Return the [x, y] coordinate for the center point of the cell that contains the specified text.  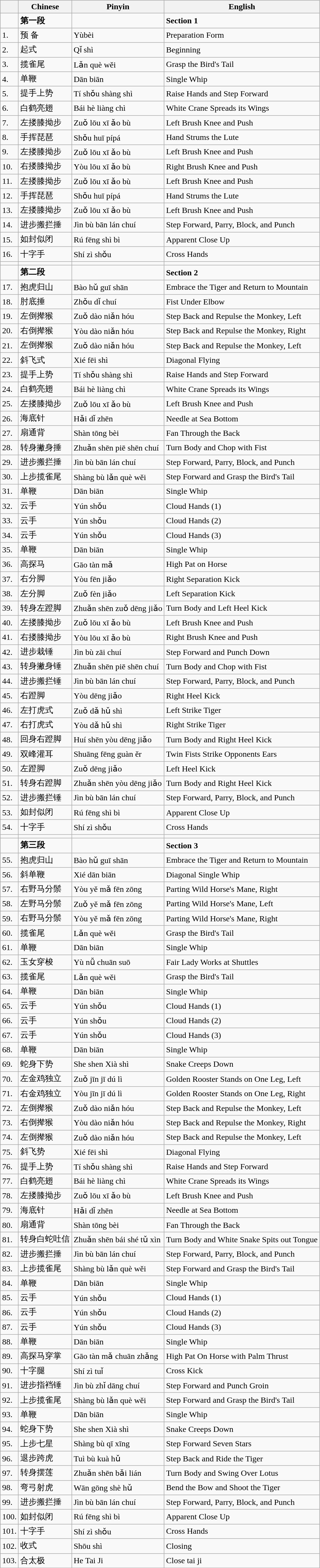
合太极 [45, 1561]
93. [10, 1415]
48. [10, 739]
89. [10, 1356]
59. [10, 918]
Parting Wild Horse's Mane, Left [242, 904]
88. [10, 1342]
转身撇身锤 [45, 667]
Tuì bù kuà hǔ [118, 1459]
67. [10, 1036]
82. [10, 1254]
3. [10, 64]
High Pat On Horse with Palm Thrust [242, 1356]
90. [10, 1371]
Zuǒ jīn jī dú lì [118, 1079]
78. [10, 1196]
Huí shēn yòu dēng jiǎo [118, 739]
21. [10, 346]
4. [10, 79]
Yòu fēn jiǎo [118, 579]
24. [10, 390]
16. [10, 254]
Shàng bù qī xīng [118, 1444]
37. [10, 579]
95. [10, 1444]
54. [10, 827]
高探马 [45, 564]
Right Separation Kick [242, 579]
斜飞势 [45, 1152]
36. [10, 564]
44. [10, 681]
23. [10, 374]
Wān gōng shè hǔ [118, 1487]
100. [10, 1517]
收式 [45, 1546]
55. [10, 860]
左金鸡独立 [45, 1079]
39. [10, 608]
66. [10, 1020]
33. [10, 520]
Shí zì tuǐ [118, 1371]
Step Forward and Punch Down [242, 652]
Pinyin [118, 7]
转身左蹬脚 [45, 608]
87. [10, 1327]
斜单鞭 [45, 875]
Left Strike Tiger [242, 710]
15. [10, 239]
38. [10, 594]
Jìn bù zhǐ dāng chuí [118, 1385]
Beginning [242, 50]
46. [10, 710]
98. [10, 1487]
7. [10, 123]
30. [10, 477]
进步栽锤 [45, 652]
Left Separation Kick [242, 594]
Chinese [45, 7]
右蹬脚 [45, 696]
Yòu dēng jiǎo [118, 696]
97. [10, 1473]
右打虎式 [45, 725]
Xié dān biān [118, 875]
Shōu shì [118, 1546]
Yùbèi [118, 35]
Zhuǎn shēn bái shé tǔ xìn [118, 1240]
85. [10, 1298]
94. [10, 1429]
Zuǒ yě mǎ fēn zōng [118, 904]
74. [10, 1138]
高探马穿掌 [45, 1356]
75. [10, 1152]
27. [10, 433]
11. [10, 181]
Yù nǚ chuān suō [118, 962]
18. [10, 302]
79. [10, 1210]
Zuǒ dǎ hǔ shì [118, 710]
Right Heel Kick [242, 696]
十字腿 [45, 1371]
53. [10, 813]
Section 2 [242, 272]
73. [10, 1123]
Close tai ji [242, 1561]
77. [10, 1181]
69. [10, 1064]
High Pat on Horse [242, 564]
12. [10, 196]
68. [10, 1050]
84. [10, 1283]
Twin Fists Strike Opponents Ears [242, 754]
1. [10, 35]
Qǐ shì [118, 50]
Turn Body and White Snake Spits out Tongue [242, 1240]
弯弓射虎 [45, 1487]
50. [10, 769]
Left Heel Kick [242, 769]
Yòu jīn jī dú lì [118, 1094]
Fist Under Elbow [242, 302]
He Tai Ji [118, 1561]
Preparation Form [242, 35]
70. [10, 1079]
转身白蛇吐信 [45, 1240]
62. [10, 962]
51. [10, 783]
25. [10, 404]
Step Forward Seven Stars [242, 1444]
45. [10, 696]
5. [10, 94]
65. [10, 1006]
63. [10, 977]
49. [10, 754]
71. [10, 1094]
99. [10, 1503]
左野马分鬃 [45, 904]
English [242, 7]
Step Forward and Punch Groin [242, 1385]
101. [10, 1531]
回身右蹬脚 [45, 739]
80. [10, 1225]
肘底捶 [45, 302]
72. [10, 1108]
22. [10, 360]
43. [10, 667]
Turn Body and Left Heel Kick [242, 608]
42. [10, 652]
第一段 [45, 21]
Shuāng fēng guàn ěr [118, 754]
Jìn bù zāi chuí [118, 652]
Bend the Bow and Shoot the Tiger [242, 1487]
Section 1 [242, 21]
56. [10, 875]
右金鸡独立 [45, 1094]
96. [10, 1459]
Zuǒ fèn jiǎo [118, 594]
41. [10, 638]
转身右蹬脚 [45, 783]
40. [10, 623]
35. [10, 550]
58. [10, 904]
Yòu dǎ hǔ shì [118, 725]
预 备 [45, 35]
9. [10, 152]
左打虎式 [45, 710]
34. [10, 536]
13. [10, 211]
Zhuǎn shēn yòu dēng jiǎo [118, 783]
92. [10, 1400]
20. [10, 331]
左蹬脚 [45, 769]
Fair Lady Works at Shuttles [242, 962]
起式 [45, 50]
102. [10, 1546]
第三段 [45, 846]
转身摆莲 [45, 1473]
26. [10, 418]
第二段 [45, 272]
Gāo tàn mǎ [118, 564]
Closing [242, 1546]
83. [10, 1269]
Zhǒu dǐ chuí [118, 302]
47. [10, 725]
60. [10, 933]
Zuǒ dēng jiǎo [118, 769]
61. [10, 948]
19. [10, 316]
Right Strike Tiger [242, 725]
玉女穿梭 [45, 962]
右分脚 [45, 579]
左分脚 [45, 594]
17. [10, 287]
8. [10, 137]
28. [10, 448]
双峰灌耳 [45, 754]
32. [10, 506]
Diagonal Single Whip [242, 875]
31. [10, 492]
Golden Rooster Stands on One Leg, Right [242, 1094]
91. [10, 1385]
Cross Kick [242, 1371]
上步七星 [45, 1444]
2. [10, 50]
退步跨虎 [45, 1459]
Golden Rooster Stands on One Leg, Left [242, 1079]
Zhuǎn shēn zuǒ dēng jiǎo [118, 608]
52. [10, 798]
Step Back and Ride the Tiger [242, 1459]
64. [10, 992]
81. [10, 1240]
斜飞式 [45, 360]
14. [10, 225]
10. [10, 167]
Section 3 [242, 846]
进步指裆锤 [45, 1385]
103. [10, 1561]
76. [10, 1166]
86. [10, 1313]
6. [10, 108]
转身撇身捶 [45, 448]
Gāo tàn mǎ chuān zhǎng [118, 1356]
Turn Body and Swing Over Lotus [242, 1473]
Zhuǎn shēn bǎi lián [118, 1473]
29. [10, 462]
57. [10, 889]
